Extract the [x, y] coordinate from the center of the cell holding the provided text.  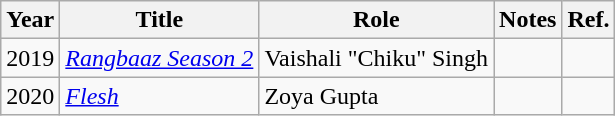
Rangbaaz Season 2 [160, 58]
Year [30, 20]
Zoya Gupta [376, 96]
Flesh [160, 96]
Notes [528, 20]
Ref. [588, 20]
Title [160, 20]
Role [376, 20]
2020 [30, 96]
Vaishali "Chiku" Singh [376, 58]
2019 [30, 58]
